Determine the [x, y] coordinate at the center of the cell enclosing the given text.  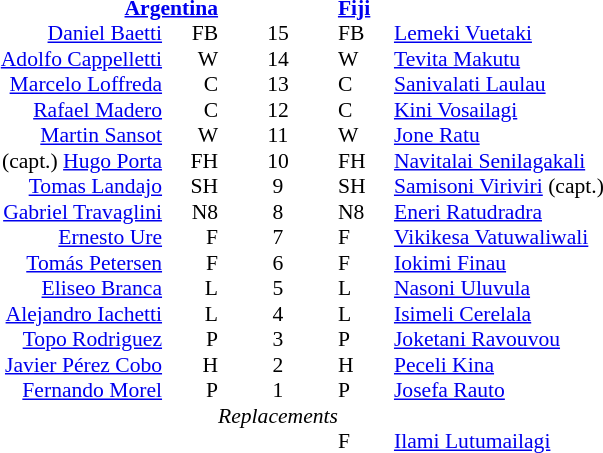
12 [278, 110]
10 [278, 161]
3 [278, 339]
11 [278, 135]
5 [278, 289]
9 [278, 187]
8 [278, 212]
Replacements [278, 416]
14 [278, 59]
13 [278, 85]
4 [278, 314]
15 [278, 33]
2 [278, 365]
1 [278, 391]
7 [278, 237]
6 [278, 263]
